Return the (x, y) coordinate for the center point of the cell that contains the specified text.  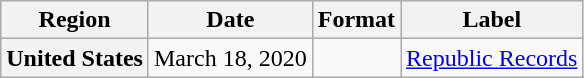
Label (492, 20)
Region (75, 20)
March 18, 2020 (230, 58)
Republic Records (492, 58)
Date (230, 20)
Format (356, 20)
United States (75, 58)
